Determine the (x, y) coordinate at the center of the cell enclosing the given text.  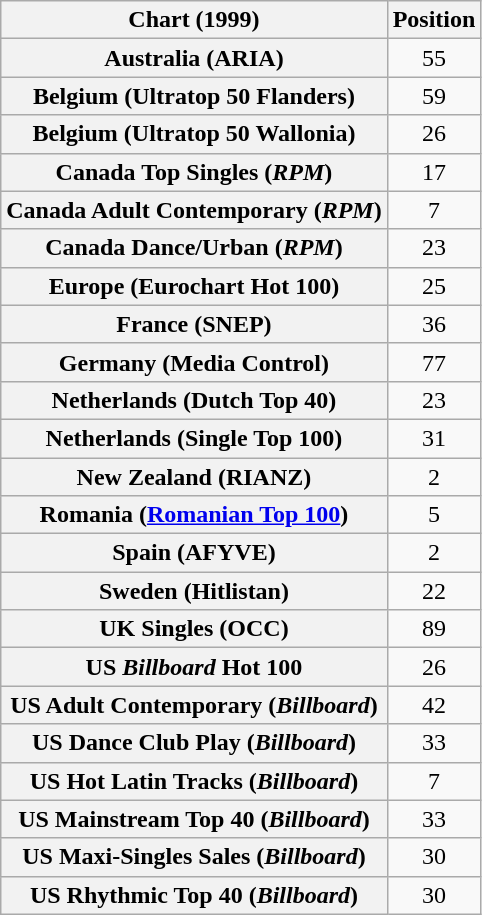
42 (434, 705)
New Zealand (RIANZ) (194, 477)
31 (434, 438)
22 (434, 591)
Romania (Romanian Top 100) (194, 515)
US Rhythmic Top 40 (Billboard) (194, 895)
Canada Dance/Urban (RPM) (194, 248)
Belgium (Ultratop 50 Wallonia) (194, 134)
US Maxi-Singles Sales (Billboard) (194, 857)
89 (434, 629)
France (SNEP) (194, 324)
Spain (AFYVE) (194, 553)
Canada Adult Contemporary (RPM) (194, 210)
Australia (ARIA) (194, 58)
Germany (Media Control) (194, 362)
Sweden (Hitlistan) (194, 591)
55 (434, 58)
Canada Top Singles (RPM) (194, 172)
Europe (Eurochart Hot 100) (194, 286)
US Mainstream Top 40 (Billboard) (194, 819)
25 (434, 286)
US Adult Contemporary (Billboard) (194, 705)
Netherlands (Dutch Top 40) (194, 400)
Belgium (Ultratop 50 Flanders) (194, 96)
59 (434, 96)
UK Singles (OCC) (194, 629)
Chart (1999) (194, 20)
US Dance Club Play (Billboard) (194, 743)
Position (434, 20)
77 (434, 362)
Netherlands (Single Top 100) (194, 438)
US Billboard Hot 100 (194, 667)
17 (434, 172)
36 (434, 324)
5 (434, 515)
US Hot Latin Tracks (Billboard) (194, 781)
